Return (x, y) of the center of cell containing provided text 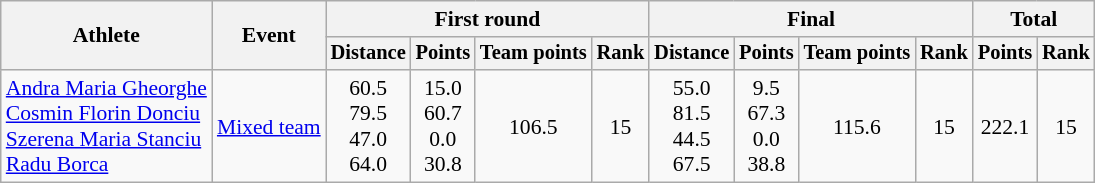
106.5 (534, 126)
60.579.547.064.0 (368, 126)
Final (811, 19)
55.081.544.567.5 (692, 126)
Event (269, 36)
Total (1034, 19)
115.6 (858, 126)
Andra Maria GheorgheCosmin Florin DonciuSzerena Maria StanciuRadu Borca (106, 126)
Mixed team (269, 126)
15.060.70.030.8 (443, 126)
222.1 (1005, 126)
Athlete (106, 36)
First round (488, 19)
9.5 67.30.038.8 (766, 126)
